Identify which cell holds the provided text, then report its [X, Y] central coordinate. 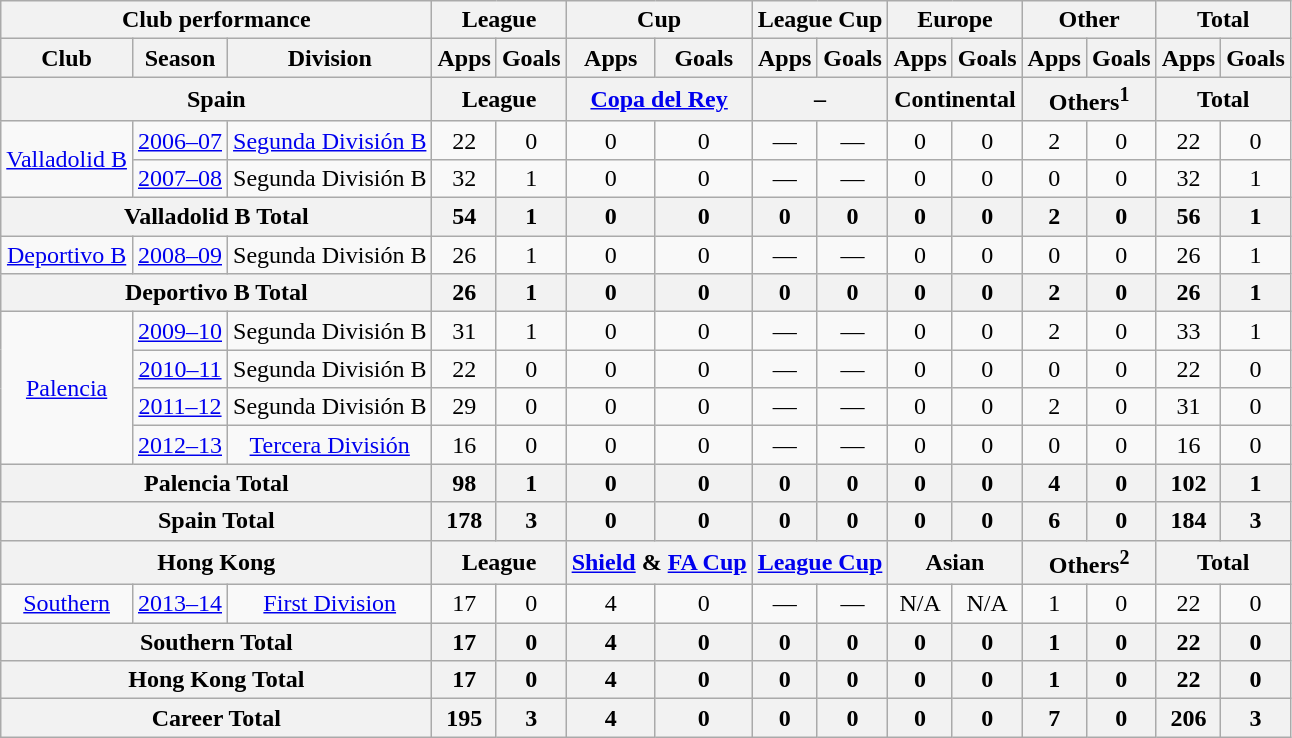
Europe [955, 20]
6 [1054, 521]
Club performance [216, 20]
2010–11 [180, 369]
102 [1188, 483]
Palencia Total [216, 483]
Valladolid B Total [216, 217]
2013–14 [180, 604]
Asian [955, 562]
Cup [659, 20]
– [820, 100]
184 [1188, 521]
Shield & FA Cup [659, 562]
First Division [330, 604]
Spain Total [216, 521]
98 [464, 483]
Career Total [216, 718]
Valladolid B [67, 159]
Others2 [1089, 562]
2007–08 [180, 178]
Division [330, 58]
29 [464, 407]
Others1 [1089, 100]
Hong Kong Total [216, 680]
206 [1188, 718]
2008–09 [180, 255]
Spain [216, 100]
Palencia [67, 388]
Copa del Rey [659, 100]
2012–13 [180, 445]
Tercera División [330, 445]
2006–07 [180, 140]
Club [67, 58]
Deportivo B Total [216, 293]
7 [1054, 718]
Southern [67, 604]
56 [1188, 217]
Hong Kong [216, 562]
2011–12 [180, 407]
Deportivo B [67, 255]
54 [464, 217]
Season [180, 58]
178 [464, 521]
195 [464, 718]
Southern Total [216, 642]
2009–10 [180, 331]
33 [1188, 331]
Other [1089, 20]
Continental [955, 100]
